Output the (x, y) coordinate of the center of the cell containing the given text.  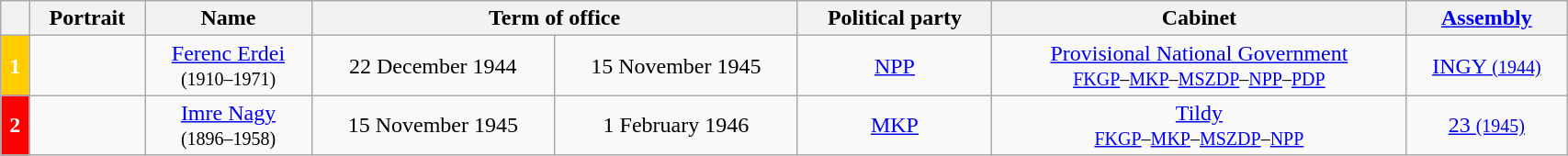
Portrait (87, 18)
Political party (895, 18)
1 February 1946 (676, 125)
Name (228, 18)
Assembly (1486, 18)
TildyFKGP–MKP–MSZDP–NPP (1200, 125)
Term of office (555, 18)
INGY (1944) (1486, 66)
Imre Nagy(1896–1958) (228, 125)
1 (15, 66)
23 (1945) (1486, 125)
Cabinet (1200, 18)
22 December 1944 (434, 66)
2 (15, 125)
MKP (895, 125)
NPP (895, 66)
Provisional National GovernmentFKGP–MKP–MSZDP–NPP–PDP (1200, 66)
Ferenc Erdei(1910–1971) (228, 66)
